Find where the given text appears and provide that cell's center as (x, y) coordinate. 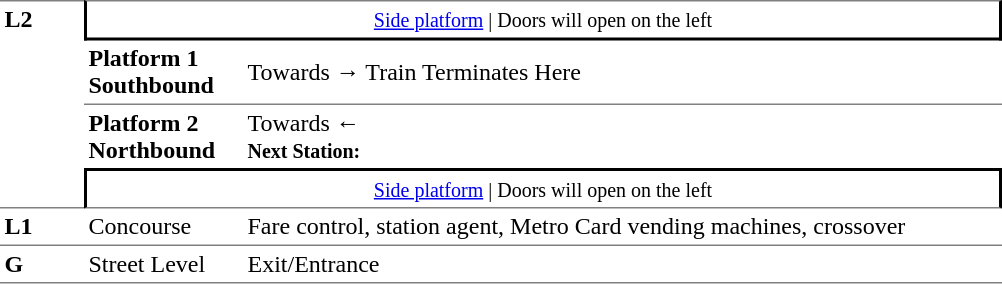
Exit/Entrance (622, 264)
L1 (42, 226)
L2 (42, 104)
Fare control, station agent, Metro Card vending machines, crossover (622, 226)
G (42, 264)
Platform 2Northbound (164, 136)
Platform 1Southbound (164, 72)
Towards ← Next Station: (622, 136)
Towards → Train Terminates Here (622, 72)
Concourse (164, 226)
Street Level (164, 264)
